Determine the (X, Y) coordinate at the center of the cell enclosing the given text.  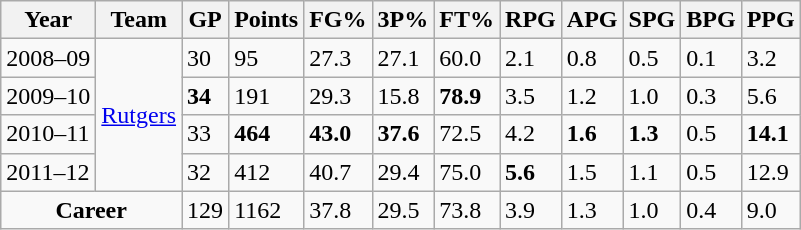
2011–12 (48, 172)
464 (266, 134)
34 (206, 96)
29.3 (338, 96)
78.9 (467, 96)
60.0 (467, 58)
43.0 (338, 134)
GP (206, 20)
1.1 (652, 172)
3.5 (531, 96)
Year (48, 20)
29.5 (403, 210)
1.2 (592, 96)
FT% (467, 20)
Rutgers (139, 115)
RPG (531, 20)
32 (206, 172)
191 (266, 96)
40.7 (338, 172)
29.4 (403, 172)
3P% (403, 20)
30 (206, 58)
129 (206, 210)
75.0 (467, 172)
2010–11 (48, 134)
FG% (338, 20)
BPG (711, 20)
0.4 (711, 210)
9.0 (770, 210)
PPG (770, 20)
37.8 (338, 210)
15.8 (403, 96)
33 (206, 134)
3.9 (531, 210)
1.6 (592, 134)
0.3 (711, 96)
1.5 (592, 172)
14.1 (770, 134)
Points (266, 20)
37.6 (403, 134)
0.8 (592, 58)
4.2 (531, 134)
Team (139, 20)
2.1 (531, 58)
27.3 (338, 58)
12.9 (770, 172)
27.1 (403, 58)
SPG (652, 20)
95 (266, 58)
APG (592, 20)
72.5 (467, 134)
2008–09 (48, 58)
2009–10 (48, 96)
73.8 (467, 210)
0.1 (711, 58)
Career (92, 210)
412 (266, 172)
3.2 (770, 58)
1162 (266, 210)
